Pinpoint the cell where the given text exists, returning its [x, y] midpoint coordinate. 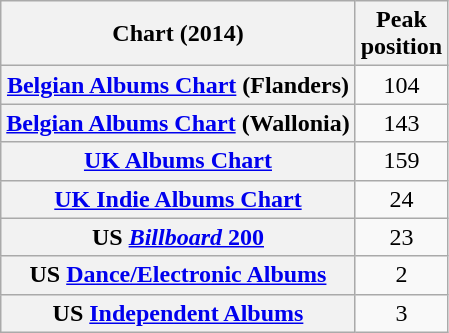
2 [401, 275]
Chart (2014) [178, 34]
24 [401, 199]
104 [401, 85]
23 [401, 237]
143 [401, 123]
US Billboard 200 [178, 237]
UK Albums Chart [178, 161]
US Dance/Electronic Albums [178, 275]
Belgian Albums Chart (Flanders) [178, 85]
UK Indie Albums Chart [178, 199]
159 [401, 161]
3 [401, 313]
Peakposition [401, 34]
US Independent Albums [178, 313]
Belgian Albums Chart (Wallonia) [178, 123]
